Return the [x, y] coordinate for the center point of the cell that contains the specified text.  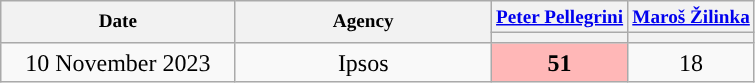
51 [560, 62]
Peter Pellegrini [560, 17]
Maroš Žilinka [692, 17]
Agency [364, 22]
Ipsos [364, 62]
Date [118, 22]
18 [692, 62]
10 November 2023 [118, 62]
